Scan for the cell matching the given text and deliver its [X, Y] coordinate at center. 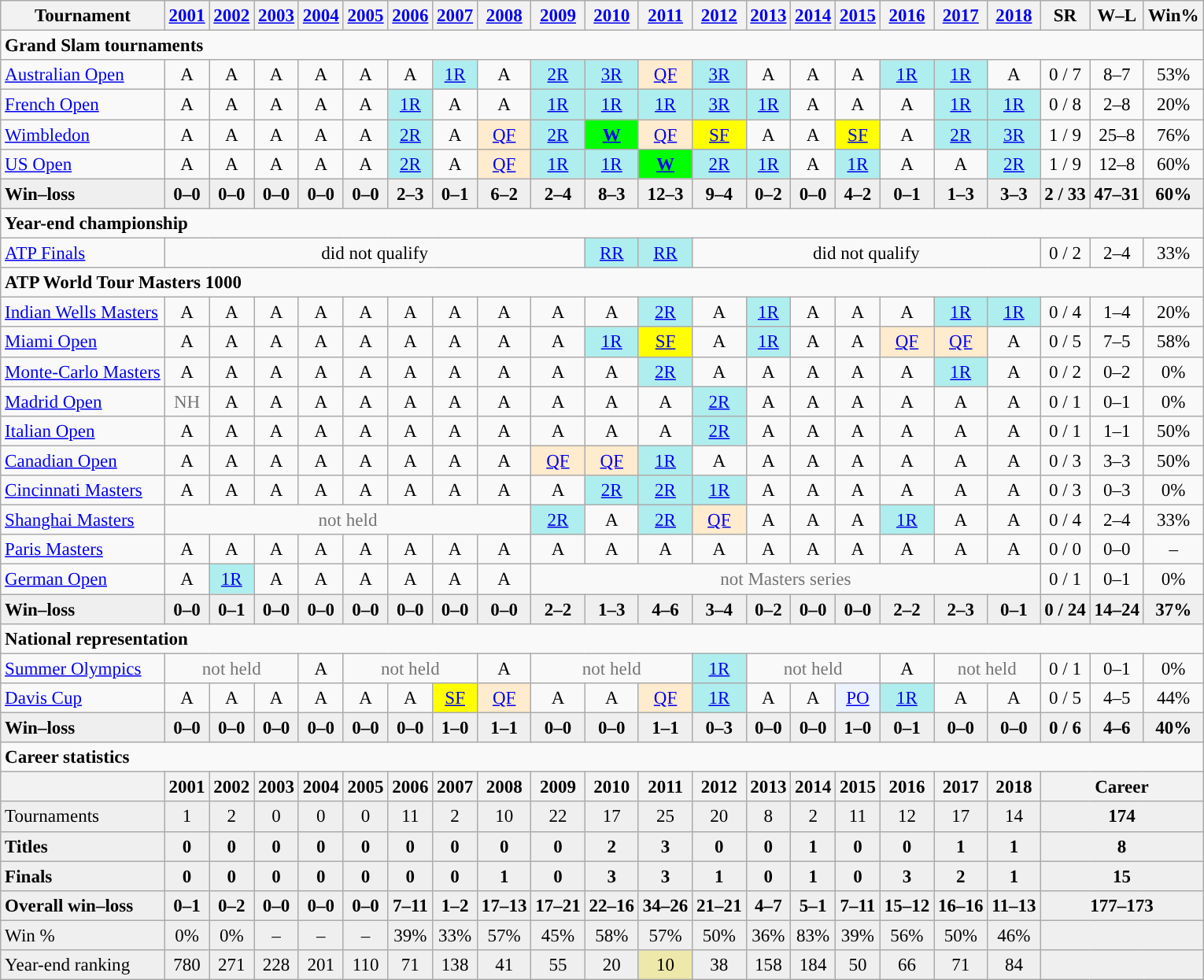
138 [455, 965]
9–4 [719, 194]
45% [558, 935]
38 [719, 965]
ATP Finals [83, 253]
ATP World Tour Masters 1000 [602, 283]
84 [1014, 965]
0 / 24 [1066, 609]
201 [321, 965]
National representation [602, 639]
Madrid Open [83, 401]
174 [1122, 817]
17–13 [504, 906]
Cincinnati Masters [83, 490]
76% [1173, 135]
8–3 [611, 194]
37% [1173, 609]
41 [504, 965]
Canadian Open [83, 460]
271 [231, 965]
55 [558, 965]
17–21 [558, 906]
Tournament [83, 16]
SR [1066, 16]
French Open [83, 105]
Grand Slam tournaments [602, 46]
46% [1014, 935]
66 [907, 965]
16–16 [961, 906]
Finals [83, 876]
12–3 [665, 194]
Davis Cup [83, 698]
15–12 [907, 906]
2–8 [1117, 105]
Tournaments [83, 817]
25 [665, 817]
228 [277, 965]
14 [1014, 817]
1–2 [455, 906]
Career [1122, 787]
0 / 8 [1066, 105]
14–24 [1117, 609]
53% [1173, 75]
4–5 [1117, 698]
German Open [83, 579]
83% [814, 935]
Wimbledon [83, 135]
W–L [1117, 16]
Year-end ranking [83, 965]
780 [187, 965]
Career statistics [602, 757]
6–2 [504, 194]
110 [365, 965]
Monte-Carlo Masters [83, 372]
US Open [83, 165]
0 / 0 [1066, 549]
34–26 [665, 906]
Summer Olympics [83, 668]
40% [1173, 728]
2 / 33 [1066, 194]
not Masters series [785, 579]
Overall win–loss [83, 906]
0 / 7 [1066, 75]
12–8 [1117, 165]
Year-end championship [602, 224]
Paris Masters [83, 549]
44% [1173, 698]
50 [858, 965]
Italian Open [83, 431]
Indian Wells Masters [83, 312]
158 [768, 965]
22 [558, 817]
0 / 6 [1066, 728]
PO [858, 698]
7–5 [1117, 342]
Miami Open [83, 342]
Win% [1173, 16]
Shanghai Masters [83, 520]
8–7 [1117, 75]
21–21 [719, 906]
177–173 [1122, 906]
36% [768, 935]
25–8 [1117, 135]
5–1 [814, 906]
184 [814, 965]
4–2 [858, 194]
47–31 [1117, 194]
Win % [83, 935]
15 [1122, 876]
Titles [83, 846]
Australian Open [83, 75]
4–7 [768, 906]
12 [907, 817]
NH [187, 401]
56% [907, 935]
3–4 [719, 609]
1–4 [1117, 312]
22–16 [611, 906]
11–13 [1014, 906]
